Return the (X, Y) coordinate for the center point of the cell that contains the specified text.  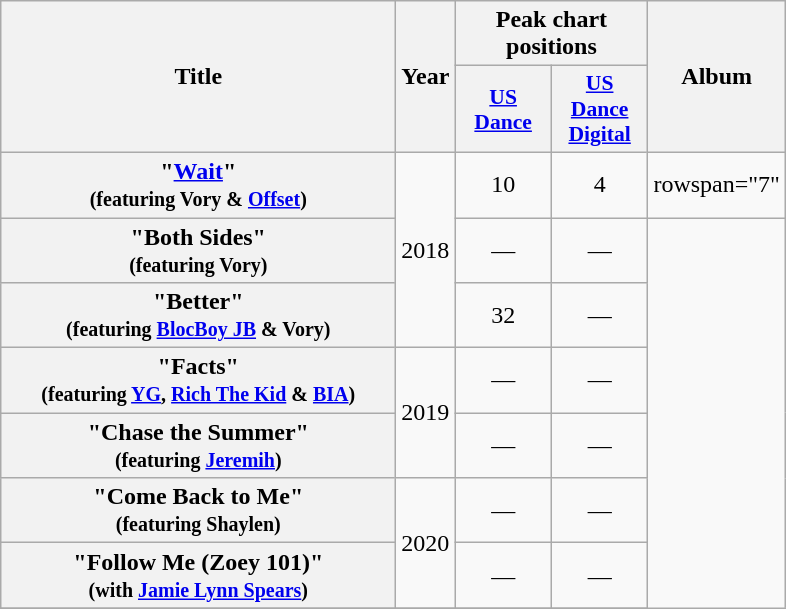
USDance (504, 110)
"Chase the Summer"(featuring Jeremih) (198, 446)
Title (198, 77)
Peak chart positions (552, 34)
4 (600, 184)
"Wait"(featuring Vory & Offset) (198, 184)
"Better"(featuring BlocBoy JB & Vory) (198, 316)
32 (504, 316)
USDance Digital (600, 110)
rowspan="7" (717, 184)
"Come Back to Me"(featuring Shaylen) (198, 510)
2020 (426, 543)
"Both Sides"(featuring Vory) (198, 250)
Year (426, 77)
Album (717, 77)
2018 (426, 250)
2019 (426, 413)
"Follow Me (Zoey 101)"(with Jamie Lynn Spears) (198, 576)
10 (504, 184)
"Facts"(featuring YG, Rich The Kid & BIA) (198, 380)
